Return the [X, Y] coordinate for the center point of the cell that contains the specified text.  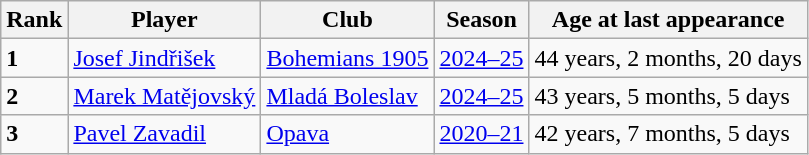
Josef Jindřišek [164, 58]
Club [348, 20]
Pavel Zavadil [164, 134]
Bohemians 1905 [348, 58]
Age at last appearance [668, 20]
44 years, 2 months, 20 days [668, 58]
42 years, 7 months, 5 days [668, 134]
3 [34, 134]
Marek Matějovský [164, 96]
Opava [348, 134]
1 [34, 58]
Season [482, 20]
Mladá Boleslav [348, 96]
Player [164, 20]
43 years, 5 months, 5 days [668, 96]
Rank [34, 20]
2 [34, 96]
2020–21 [482, 134]
